Locate the cell with the specified text and output its [x, y] center coordinate. 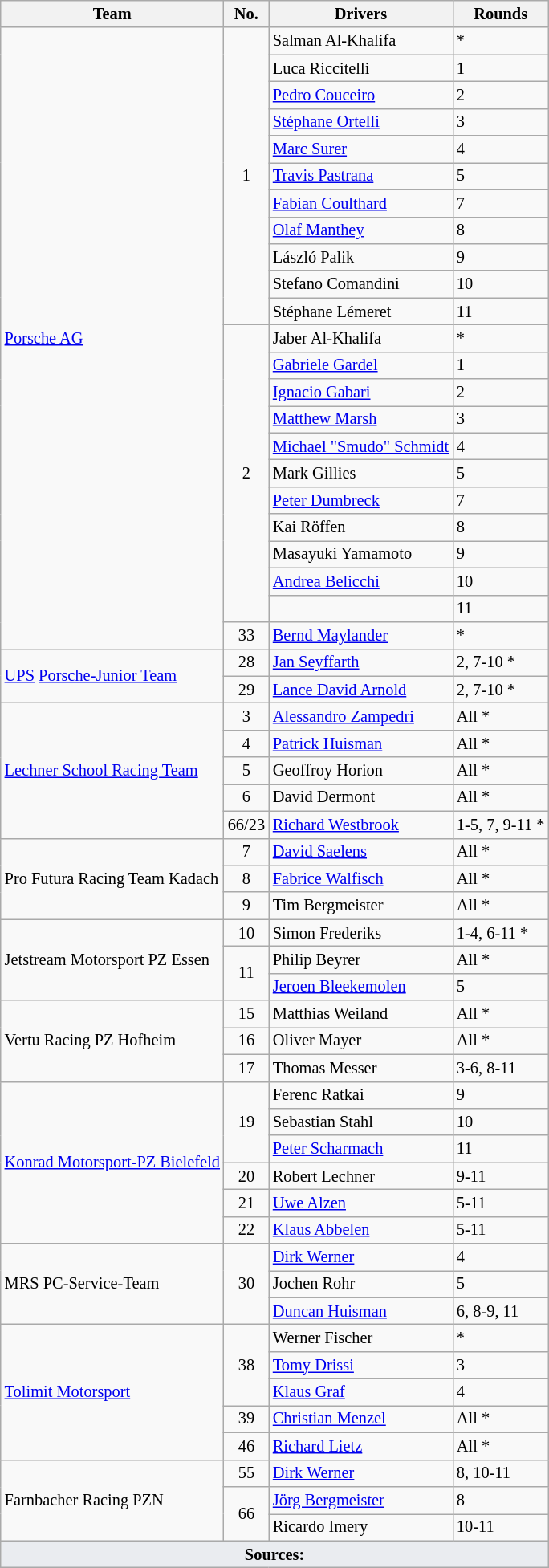
Uwe Alzen [361, 1203]
Werner Fischer [361, 1338]
Klaus Abbelen [361, 1230]
Rounds [501, 14]
Mark Gillies [361, 473]
Stefano Comandini [361, 284]
Marc Surer [361, 149]
Kai Röffen [361, 527]
15 [246, 1014]
Konrad Motorsport-PZ Bielefeld [112, 1163]
20 [246, 1176]
No. [246, 14]
Fabrice Walfisch [361, 878]
Jeroen Bleekemolen [361, 987]
Christian Menzel [361, 1419]
Pedro Couceiro [361, 95]
Lechner School Racing Team [112, 770]
19 [246, 1122]
Tolimit Motorsport [112, 1392]
Jan Seyffarth [361, 662]
Tomy Drissi [361, 1365]
6, 8-9, 11 [501, 1311]
Oliver Mayer [361, 1041]
Jörg Bergmeister [361, 1500]
55 [246, 1473]
Geoffroy Horion [361, 771]
Farnbacher Racing PZN [112, 1500]
9-11 [501, 1176]
Ignacio Gabari [361, 393]
Travis Pastrana [361, 176]
38 [246, 1365]
33 [246, 635]
Patrick Huisman [361, 743]
46 [246, 1446]
Thomas Messer [361, 1068]
Ricardo Imery [361, 1527]
16 [246, 1041]
1-5, 7, 9-11 * [501, 825]
Andrea Belicchi [361, 581]
Stéphane Lémeret [361, 312]
66 [246, 1513]
Peter Scharmach [361, 1149]
Salman Al-Khalifa [361, 41]
Drivers [361, 14]
1-4, 6-11 * [501, 933]
Porsche AG [112, 338]
Jochen Rohr [361, 1284]
Jaber Al-Khalifa [361, 338]
David Dermont [361, 797]
Matthew Marsh [361, 419]
6 [246, 797]
Robert Lechner [361, 1176]
Pro Futura Racing Team Kadach [112, 878]
8, 10-11 [501, 1473]
Lance David Arnold [361, 690]
Sources: [274, 1554]
Richard Westbrook [361, 825]
28 [246, 662]
Klaus Graf [361, 1392]
22 [246, 1230]
Bernd Maylander [361, 635]
Richard Lietz [361, 1446]
30 [246, 1285]
Duncan Huisman [361, 1311]
Ferenc Ratkai [361, 1095]
21 [246, 1203]
39 [246, 1419]
Tim Bergmeister [361, 906]
Peter Dumbreck [361, 500]
David Saelens [361, 852]
10-11 [501, 1527]
17 [246, 1068]
MRS PC-Service-Team [112, 1285]
Philip Beyrer [361, 959]
Luca Riccitelli [361, 68]
Vertu Racing PZ Hofheim [112, 1041]
Gabriele Gardel [361, 365]
Simon Frederiks [361, 933]
Fabian Coulthard [361, 203]
Stéphane Ortelli [361, 122]
UPS Porsche-Junior Team [112, 676]
Masayuki Yamamoto [361, 554]
László Palik [361, 257]
Matthias Weiland [361, 1014]
3-6, 8-11 [501, 1068]
Alessandro Zampedri [361, 716]
Olaf Manthey [361, 230]
Michael "Smudo" Schmidt [361, 446]
Sebastian Stahl [361, 1122]
29 [246, 690]
66/23 [246, 825]
Jetstream Motorsport PZ Essen [112, 960]
Team [112, 14]
